Extract the (X, Y) coordinate from the center of the cell holding the provided text.  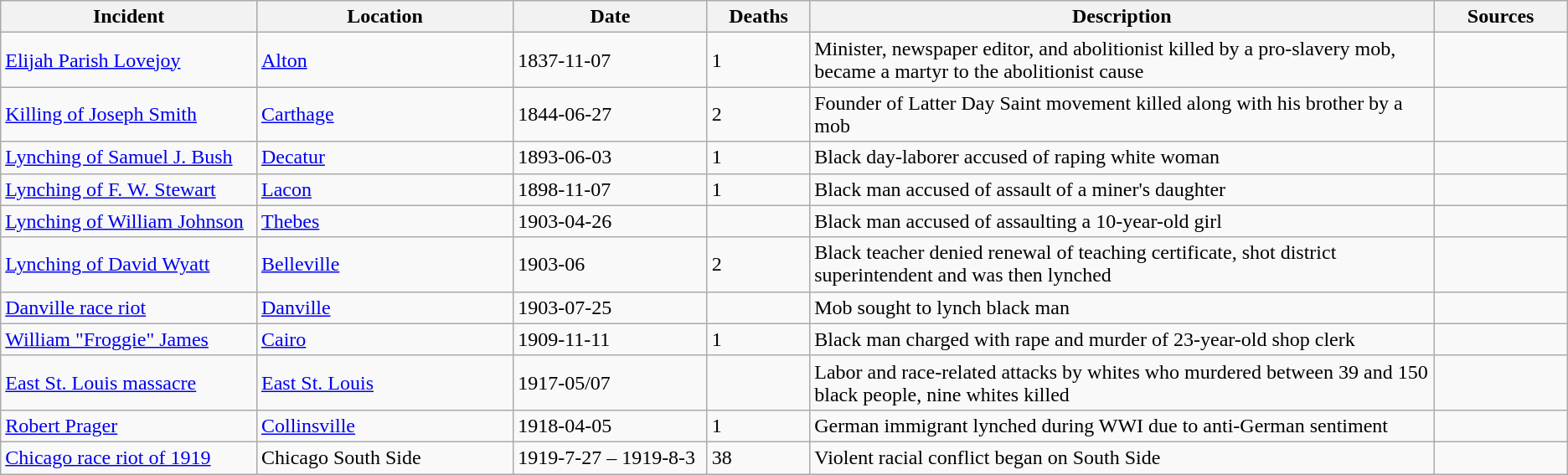
1918-04-05 (611, 426)
Decatur (384, 157)
East St. Louis (384, 382)
1903-06 (611, 265)
Black teacher denied renewal of teaching certificate, shot district superintendent and was then lynched (1122, 265)
Elijah Parish Lovejoy (129, 60)
Danville race riot (129, 307)
Lynching of William Johnson (129, 221)
Lynching of Samuel J. Bush (129, 157)
1844-06-27 (611, 114)
Location (384, 17)
1909-11-11 (611, 339)
38 (758, 457)
East St. Louis massacre (129, 382)
Killing of Joseph Smith (129, 114)
Minister, newspaper editor, and abolitionist killed by a pro-slavery mob, became a martyr to the abolitionist cause (1122, 60)
1919-7-27 – 1919-8-3 (611, 457)
Robert Prager (129, 426)
Violent racial conflict began on South Side (1122, 457)
Carthage (384, 114)
Thebes (384, 221)
Chicago race riot of 1919 (129, 457)
Cairo (384, 339)
Danville (384, 307)
Lynching of David Wyatt (129, 265)
Incident (129, 17)
Chicago South Side (384, 457)
1917-05/07 (611, 382)
German immigrant lynched during WWI due to anti-German sentiment (1122, 426)
Black man charged with rape and murder of 23-year-old shop clerk (1122, 339)
1898-11-07 (611, 189)
Deaths (758, 17)
1837-11-07 (611, 60)
Alton (384, 60)
Black day-laborer accused of raping white woman (1122, 157)
Labor and race-related attacks by whites who murdered between 39 and 150 black people, nine whites killed (1122, 382)
William "Froggie" James (129, 339)
1903-07-25 (611, 307)
Description (1122, 17)
Black man accused of assaulting a 10-year-old girl (1122, 221)
Collinsville (384, 426)
Sources (1501, 17)
1903-04-26 (611, 221)
1893-06-03 (611, 157)
Black man accused of assault of a miner's daughter (1122, 189)
Mob sought to lynch black man (1122, 307)
Date (611, 17)
Lynching of F. W. Stewart (129, 189)
Founder of Latter Day Saint movement killed along with his brother by a mob (1122, 114)
Belleville (384, 265)
Lacon (384, 189)
